Return the [X, Y] coordinate for the center point of the cell that contains the specified text.  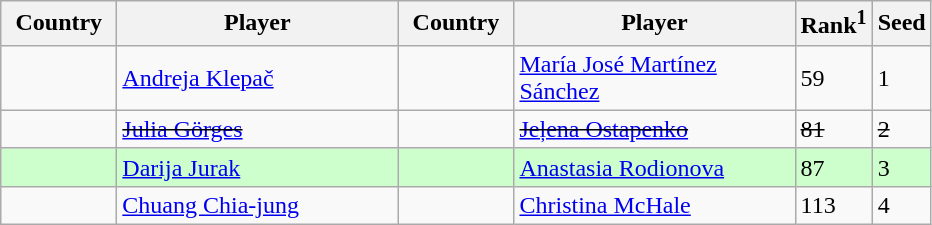
Jeļena Ostapenko [654, 129]
3 [902, 167]
Rank1 [834, 24]
113 [834, 205]
Chuang Chia-jung [258, 205]
Seed [902, 24]
Andreja Klepač [258, 78]
4 [902, 205]
Julia Görges [258, 129]
2 [902, 129]
Anastasia Rodionova [654, 167]
Darija Jurak [258, 167]
59 [834, 78]
87 [834, 167]
María José Martínez Sánchez [654, 78]
1 [902, 78]
81 [834, 129]
Christina McHale [654, 205]
